Identify which cell holds the provided text, then report its (X, Y) central coordinate. 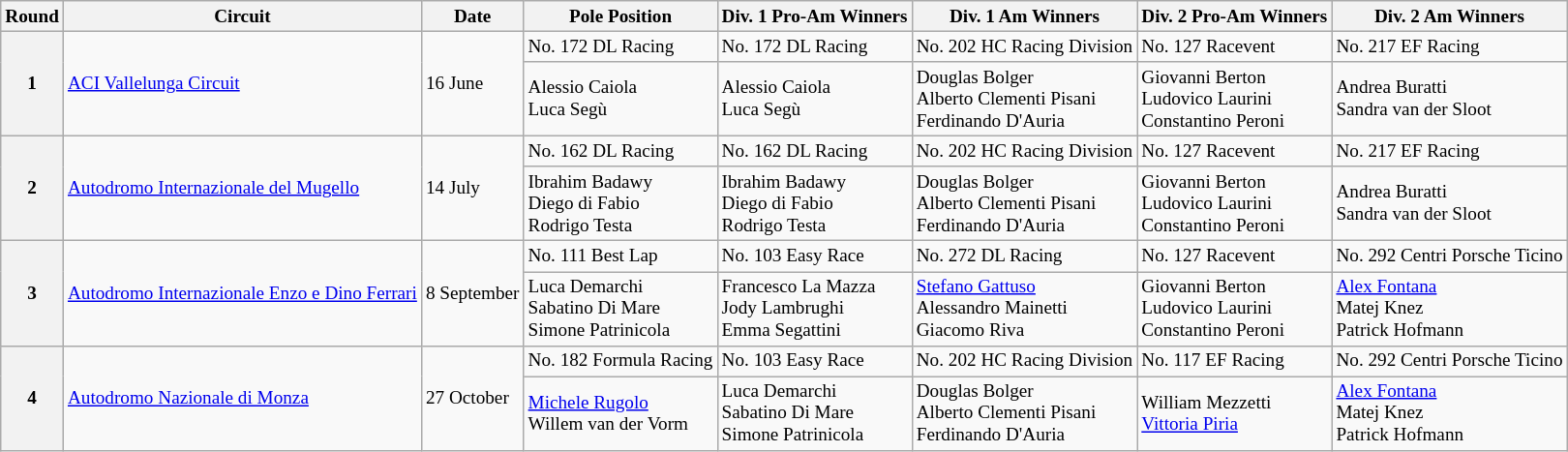
Div. 2 Am Winners (1450, 16)
16 June (472, 83)
Autodromo Internazionale del Mugello (242, 188)
No. 272 DL Racing (1024, 256)
8 September (472, 293)
William Mezzetti Vittoria Piria (1235, 414)
14 July (472, 188)
Div. 2 Pro-Am Winners (1235, 16)
27 October (472, 398)
1 (33, 83)
Stefano Gattuso Alessandro Mainetti Giacomo Riva (1024, 308)
ACI Vallelunga Circuit (242, 83)
Date (472, 16)
No. 182 Formula Racing (620, 361)
Francesco La Mazza Jody Lambrughi Emma Segattini (815, 308)
Michele Rugolo Willem van der Vorm (620, 414)
Div. 1 Am Winners (1024, 16)
Pole Position (620, 16)
No. 111 Best Lap (620, 256)
Autodromo Nazionale di Monza (242, 398)
3 (33, 293)
Round (33, 16)
Circuit (242, 16)
Div. 1 Pro-Am Winners (815, 16)
Autodromo Internazionale Enzo e Dino Ferrari (242, 293)
4 (33, 398)
No. 117 EF Racing (1235, 361)
2 (33, 188)
